Return the (X, Y) coordinate for the center point of the cell that contains the specified text.  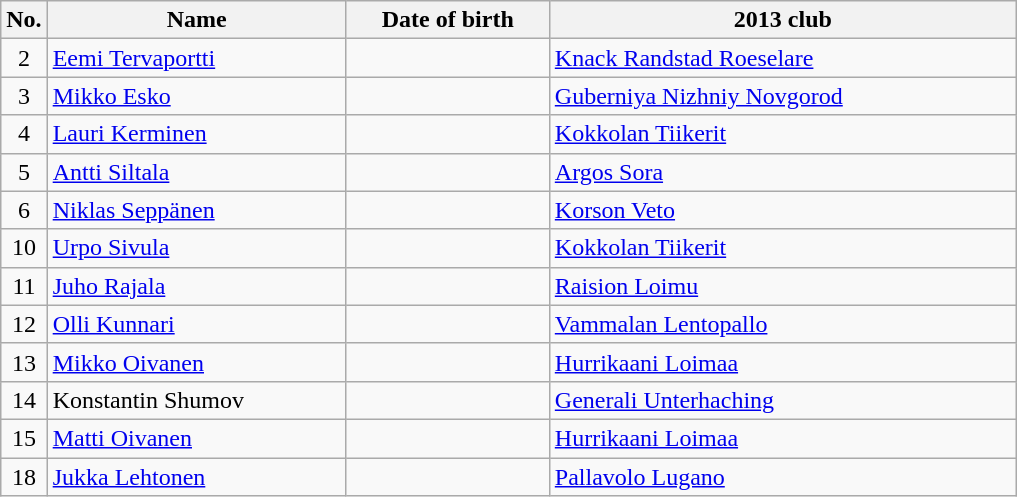
5 (24, 172)
Vammalan Lentopallo (782, 324)
Urpo Sivula (196, 248)
Jukka Lehtonen (196, 477)
18 (24, 477)
12 (24, 324)
2013 club (782, 20)
Guberniya Nizhniy Novgorod (782, 96)
13 (24, 362)
Olli Kunnari (196, 324)
Knack Randstad Roeselare (782, 58)
4 (24, 134)
Mikko Esko (196, 96)
Raision Loimu (782, 286)
Juho Rajala (196, 286)
3 (24, 96)
Lauri Kerminen (196, 134)
Matti Oivanen (196, 438)
Niklas Seppänen (196, 210)
2 (24, 58)
Pallavolo Lugano (782, 477)
No. (24, 20)
Argos Sora (782, 172)
Eemi Tervaportti (196, 58)
Korson Veto (782, 210)
10 (24, 248)
Date of birth (448, 20)
Konstantin Shumov (196, 400)
Generali Unterhaching (782, 400)
15 (24, 438)
11 (24, 286)
6 (24, 210)
Antti Siltala (196, 172)
14 (24, 400)
Mikko Oivanen (196, 362)
Name (196, 20)
